Identify which cell holds the provided text, then report its [X, Y] central coordinate. 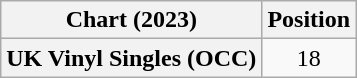
UK Vinyl Singles (OCC) [132, 58]
18 [309, 58]
Chart (2023) [132, 20]
Position [309, 20]
